Search for the cell housing the specified text and yield its (x, y) center coordinate. 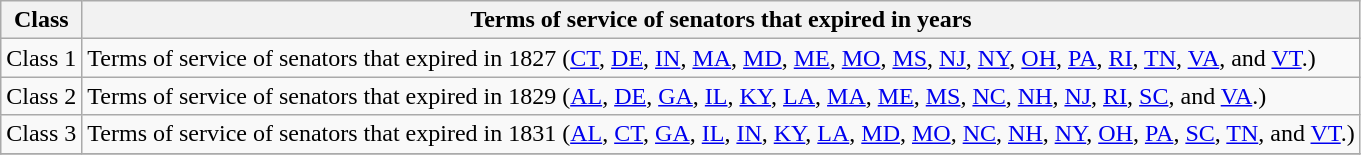
Terms of service of senators that expired in 1829 (AL, DE, GA, IL, KY, LA, MA, ME, MS, NC, NH, NJ, RI, SC, and VA.) (721, 96)
Terms of service of senators that expired in 1831 (AL, CT, GA, IL, IN, KY, LA, MD, MO, NC, NH, NY, OH, PA, SC, TN, and VT.) (721, 134)
Class 3 (42, 134)
Class (42, 20)
Class 2 (42, 96)
Class 1 (42, 58)
Terms of service of senators that expired in 1827 (CT, DE, IN, MA, MD, ME, MO, MS, NJ, NY, OH, PA, RI, TN, VA, and VT.) (721, 58)
Terms of service of senators that expired in years (721, 20)
